From the cell containing the given text, extract its center point as [X, Y] coordinate. 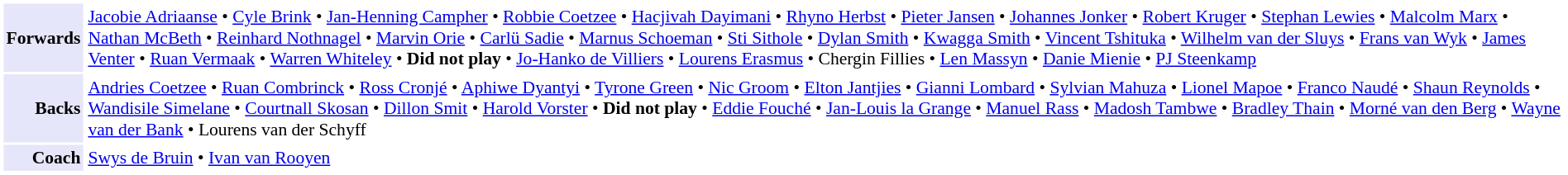
Backs [43, 108]
Swys de Bruin • Ivan van Rooyen [825, 158]
Forwards [43, 37]
Coach [43, 158]
